Provide the [X, Y] coordinate of the cell's center where the given text is located.  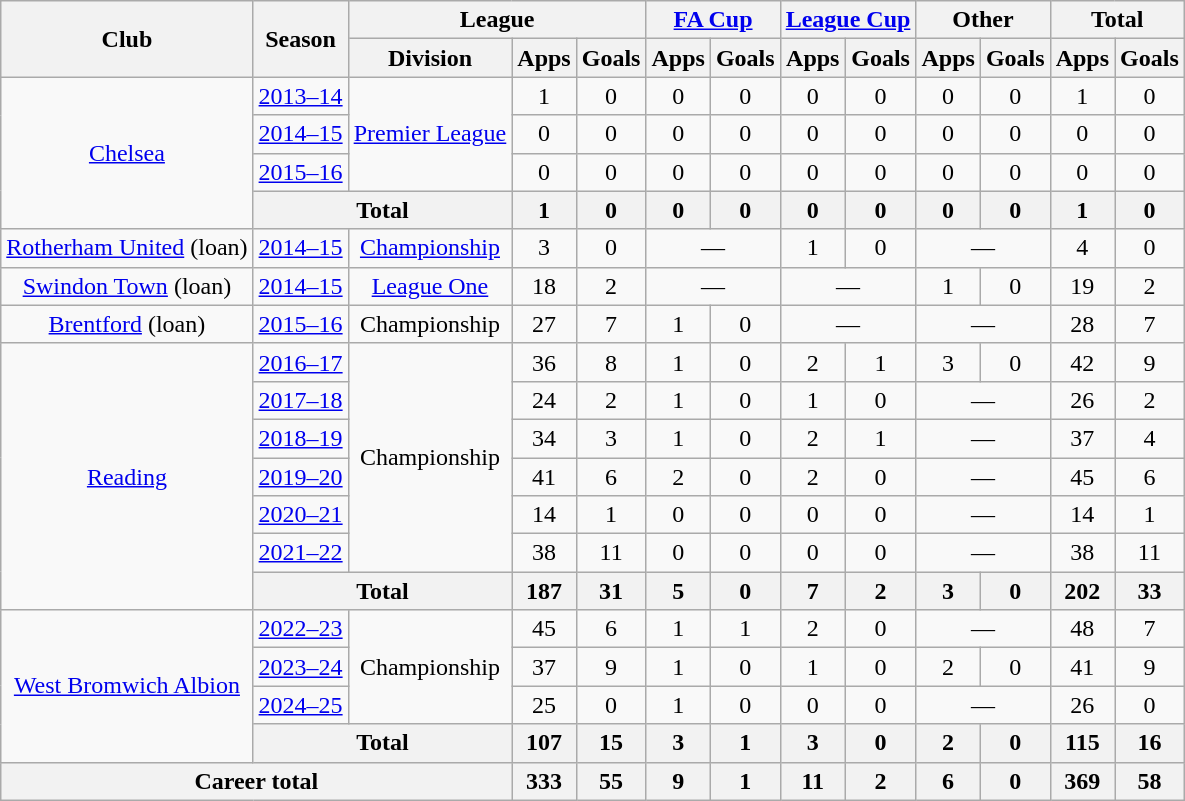
33 [1150, 591]
187 [544, 591]
Season [300, 39]
West Bromwich Albion [127, 686]
2021–22 [300, 553]
Reading [127, 476]
Premier League [430, 134]
15 [611, 743]
18 [544, 286]
55 [611, 781]
2017–18 [300, 400]
27 [544, 324]
League Cup [848, 20]
2022–23 [300, 629]
31 [611, 591]
Rotherham United (loan) [127, 248]
Brentford (loan) [127, 324]
333 [544, 781]
2024–25 [300, 705]
Career total [256, 781]
2013–14 [300, 96]
League One [430, 286]
34 [544, 438]
16 [1150, 743]
Division [430, 58]
107 [544, 743]
FA Cup [713, 20]
5 [678, 591]
36 [544, 362]
2016–17 [300, 362]
58 [1150, 781]
Chelsea [127, 153]
2019–20 [300, 477]
25 [544, 705]
115 [1082, 743]
Swindon Town (loan) [127, 286]
2023–24 [300, 667]
202 [1082, 591]
Other [983, 20]
2018–19 [300, 438]
42 [1082, 362]
Club [127, 39]
28 [1082, 324]
8 [611, 362]
48 [1082, 629]
League [497, 20]
2020–21 [300, 515]
24 [544, 400]
19 [1082, 286]
369 [1082, 781]
